Identify which cell holds the provided text, then report its [X, Y] central coordinate. 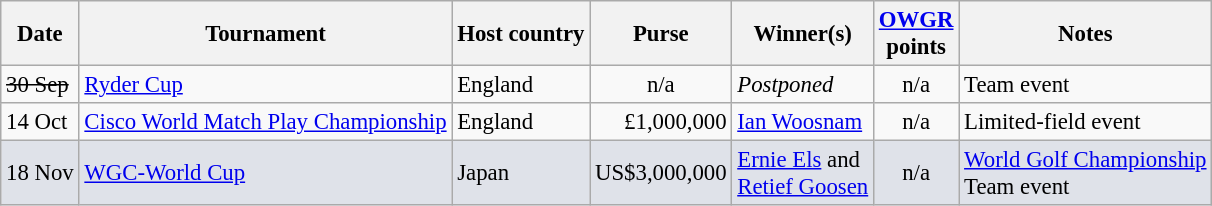
OWGRpoints [916, 34]
Team event [1086, 85]
Postponed [803, 85]
18 Nov [40, 174]
Japan [521, 174]
Ian Woosnam [803, 122]
Notes [1086, 34]
30 Sep [40, 85]
£1,000,000 [661, 122]
Purse [661, 34]
Cisco World Match Play Championship [266, 122]
Date [40, 34]
Limited-field event [1086, 122]
World Golf ChampionshipTeam event [1086, 174]
Host country [521, 34]
14 Oct [40, 122]
Ryder Cup [266, 85]
Ernie Els and Retief Goosen [803, 174]
Tournament [266, 34]
Winner(s) [803, 34]
WGC-World Cup [266, 174]
US$3,000,000 [661, 174]
